Return (x, y) of the center of cell containing provided text 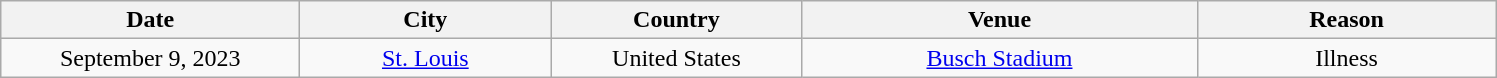
Country (676, 20)
City (426, 20)
September 9, 2023 (150, 58)
Reason (1346, 20)
Busch Stadium (1000, 58)
United States (676, 58)
St. Louis (426, 58)
Venue (1000, 20)
Date (150, 20)
Illness (1346, 58)
